Search for the cell housing the specified text and yield its [X, Y] center coordinate. 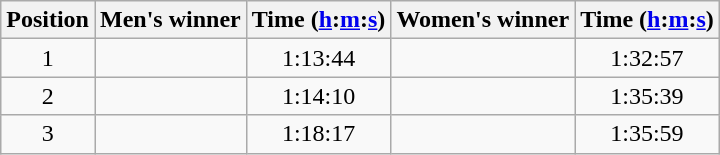
1:14:10 [318, 96]
2 [48, 96]
Men's winner [170, 20]
1 [48, 58]
1:35:39 [648, 96]
1:13:44 [318, 58]
Women's winner [483, 20]
Position [48, 20]
1:32:57 [648, 58]
3 [48, 134]
1:35:59 [648, 134]
1:18:17 [318, 134]
